Return (X, Y) of the center of cell containing provided text 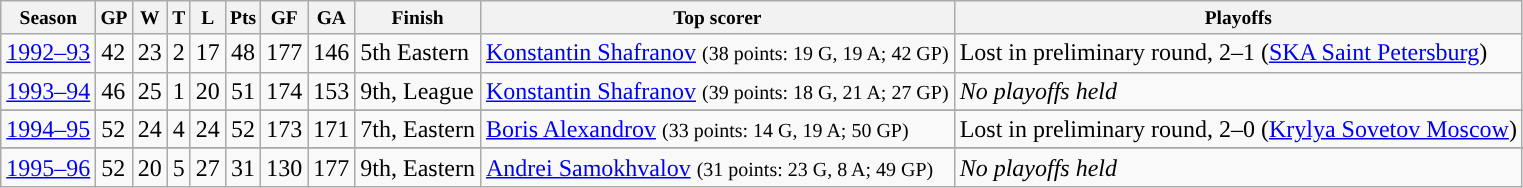
Season (48, 18)
1995–96 (48, 167)
Top scorer (717, 18)
Pts (242, 18)
2 (178, 53)
173 (284, 129)
Lost in preliminary round, 2–1 (SKA Saint Petersburg) (1238, 53)
Finish (418, 18)
1992–93 (48, 53)
5th Eastern (418, 53)
GF (284, 18)
31 (242, 167)
Lost in preliminary round, 2–0 (Krylya Sovetov Moscow) (1238, 129)
Konstantin Shafranov (38 points: 19 G, 19 A; 42 GP) (717, 53)
1994–95 (48, 129)
146 (332, 53)
153 (332, 91)
171 (332, 129)
46 (114, 91)
W (150, 18)
GP (114, 18)
1993–94 (48, 91)
Playoffs (1238, 18)
9th, League (418, 91)
27 (208, 167)
42 (114, 53)
9th, Eastern (418, 167)
4 (178, 129)
Konstantin Shafranov (39 points: 18 G, 21 A; 27 GP) (717, 91)
Andrei Samokhvalov (31 points: 23 G, 8 A; 49 GP) (717, 167)
Boris Alexandrov (33 points: 14 G, 19 A; 50 GP) (717, 129)
25 (150, 91)
17 (208, 53)
5 (178, 167)
130 (284, 167)
23 (150, 53)
174 (284, 91)
48 (242, 53)
T (178, 18)
L (208, 18)
7th, Eastern (418, 129)
51 (242, 91)
GA (332, 18)
1 (178, 91)
